Return [x, y] of the center of cell containing provided text 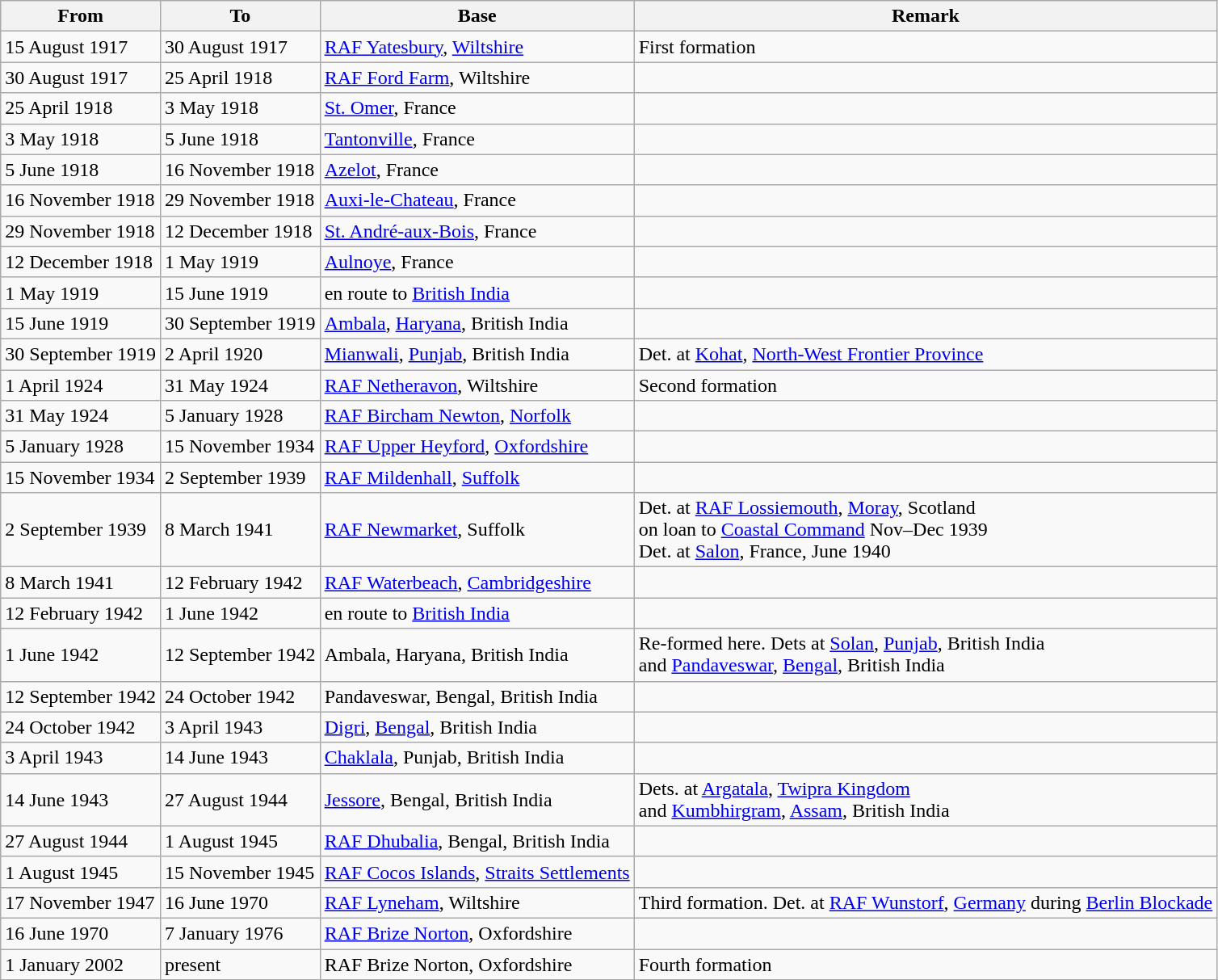
Digri, Bengal, British India [477, 727]
15 November 1945 [240, 872]
Det. at RAF Lossiemouth, Moray, Scotland on loan to Coastal Command Nov–Dec 1939 Det. at Salon, France, June 1940 [926, 530]
Fourth formation [926, 964]
Dets. at Argatala, Twipra Kingdom and Kumbhirgram, Assam, British India [926, 800]
RAF Mildenhall, Suffolk [477, 477]
Det. at Kohat, North-West Frontier Province [926, 354]
Third formation. Det. at RAF Wunstorf, Germany during Berlin Blockade [926, 902]
1 April 1924 [81, 385]
RAF Newmarket, Suffolk [477, 530]
7 January 1976 [240, 933]
Aulnoye, France [477, 262]
Pandaveswar, Bengal, British India [477, 696]
Remark [926, 16]
1 January 2002 [81, 964]
17 November 1947 [81, 902]
St. André-aux-Bois, France [477, 231]
To [240, 16]
RAF Bircham Newton, Norfolk [477, 416]
Jessore, Bengal, British India [477, 800]
Azelot, France [477, 170]
Tantonville, France [477, 139]
St. Omer, France [477, 108]
RAF Yatesbury, Wiltshire [477, 47]
RAF Dhubalia, Bengal, British India [477, 841]
RAF Netheravon, Wiltshire [477, 385]
Mianwali, Punjab, British India [477, 354]
Auxi-le-Chateau, France [477, 200]
2 April 1920 [240, 354]
present [240, 964]
15 August 1917 [81, 47]
Base [477, 16]
Second formation [926, 385]
RAF Lyneham, Wiltshire [477, 902]
First formation [926, 47]
RAF Ford Farm, Wiltshire [477, 78]
RAF Waterbeach, Cambridgeshire [477, 583]
Chaklala, Punjab, British India [477, 758]
From [81, 16]
Re-formed here. Dets at Solan, Punjab, British India and Pandaveswar, Bengal, British India [926, 654]
RAF Cocos Islands, Straits Settlements [477, 872]
RAF Upper Heyford, Oxfordshire [477, 447]
